Return (X, Y) of the center of cell containing provided text 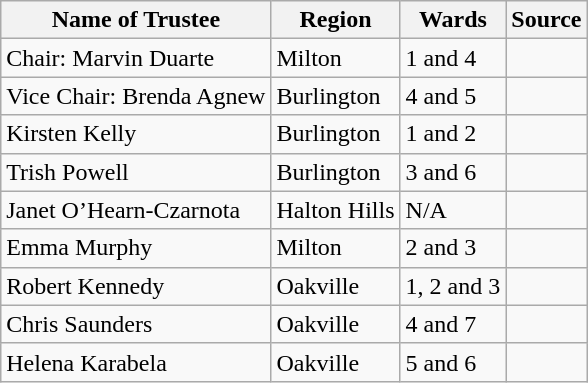
Emma Murphy (136, 248)
Kirsten Kelly (136, 134)
Vice Chair: Brenda Agnew (136, 96)
Helena Karabela (136, 362)
Source (546, 20)
Robert Kennedy (136, 286)
Name of Trustee (136, 20)
Janet O’Hearn-Czarnota (136, 210)
Wards (453, 20)
1 and 4 (453, 58)
Halton Hills (336, 210)
3 and 6 (453, 172)
Chris Saunders (136, 324)
Region (336, 20)
4 and 7 (453, 324)
N/A (453, 210)
2 and 3 (453, 248)
Trish Powell (136, 172)
1, 2 and 3 (453, 286)
Chair: Marvin Duarte (136, 58)
5 and 6 (453, 362)
4 and 5 (453, 96)
1 and 2 (453, 134)
